Detect which cell encompasses the target text, then output its [X, Y] center coordinate. 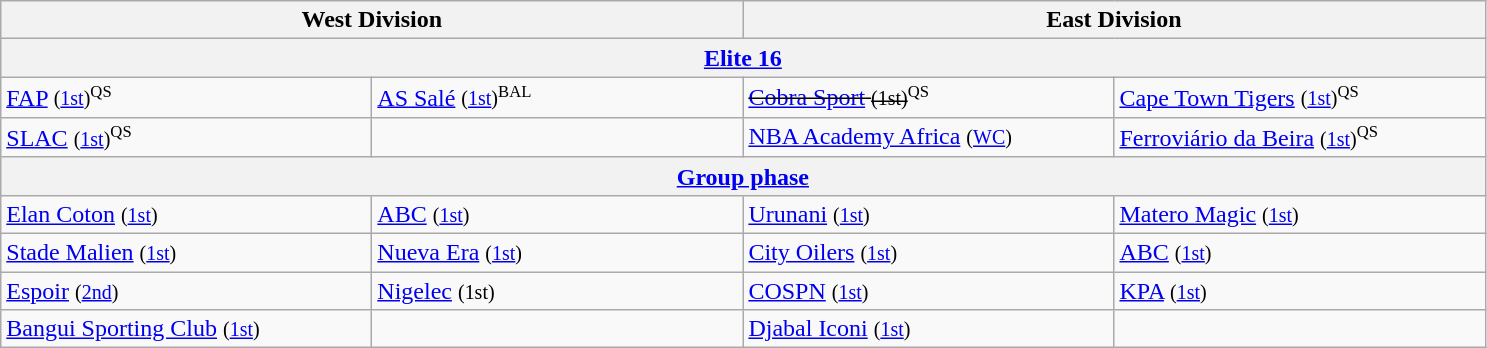
Stade Malien (1st) [186, 252]
Djabal Iconi (1st) [928, 329]
KPA (1st) [1300, 291]
Cape Town Tigers (1st)QS [1300, 97]
Nueva Era (1st) [558, 252]
NBA Academy Africa (WC) [928, 137]
Group phase [743, 176]
COSPN (1st) [928, 291]
Elite 16 [743, 58]
East Division [1114, 20]
Urunani (1st) [928, 214]
Nigelec (1st) [558, 291]
City Oilers (1st) [928, 252]
AS Salé (1st)BAL [558, 97]
FAP (1st)QS [186, 97]
Elan Coton (1st) [186, 214]
Ferroviário da Beira (1st)QS [1300, 137]
Bangui Sporting Club (1st) [186, 329]
Cobra Sport (1st)QS [928, 97]
Espoir (2nd) [186, 291]
SLAC (1st)QS [186, 137]
West Division [372, 20]
Matero Magic (1st) [1300, 214]
